Extract the (X, Y) coordinate from the center of the cell holding the provided text.  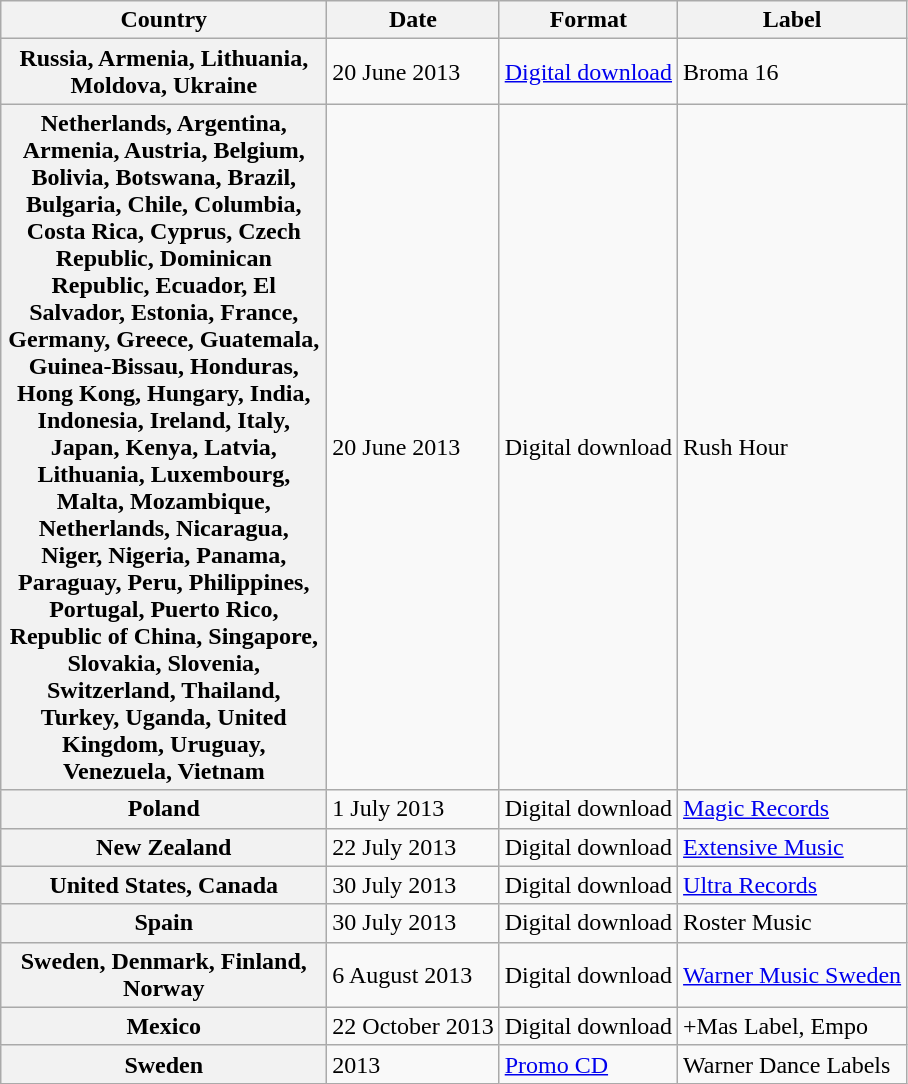
Warner Music Sweden (792, 974)
Date (413, 20)
22 October 2013 (413, 1026)
Roster Music (792, 923)
Promo CD (588, 1064)
Poland (164, 809)
Ultra Records (792, 885)
Label (792, 20)
Broma 16 (792, 72)
Mexico (164, 1026)
New Zealand (164, 847)
Extensive Music (792, 847)
Warner Dance Labels (792, 1064)
Sweden, Denmark, Finland, Norway (164, 974)
1 July 2013 (413, 809)
Spain (164, 923)
Country (164, 20)
Format (588, 20)
22 July 2013 (413, 847)
Russia, Armenia, Lithuania, Moldova, Ukraine (164, 72)
+Mas Label, Empo (792, 1026)
Sweden (164, 1064)
United States, Canada (164, 885)
Rush Hour (792, 447)
6 August 2013 (413, 974)
2013 (413, 1064)
Magic Records (792, 809)
